Find where the given text appears and provide that cell's center as (X, Y) coordinate. 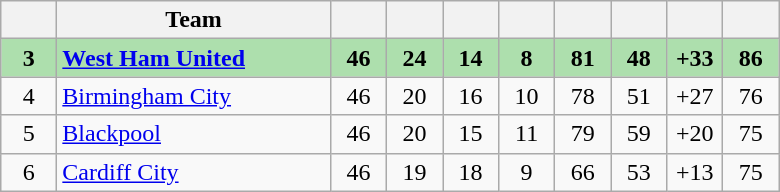
66 (583, 172)
24 (414, 58)
79 (583, 134)
11 (527, 134)
+20 (695, 134)
Blackpool (194, 134)
West Ham United (194, 58)
81 (583, 58)
16 (470, 96)
Birmingham City (194, 96)
53 (639, 172)
10 (527, 96)
51 (639, 96)
86 (751, 58)
59 (639, 134)
15 (470, 134)
+33 (695, 58)
19 (414, 172)
3 (29, 58)
76 (751, 96)
+13 (695, 172)
78 (583, 96)
18 (470, 172)
8 (527, 58)
48 (639, 58)
5 (29, 134)
4 (29, 96)
9 (527, 172)
Team (194, 20)
Cardiff City (194, 172)
6 (29, 172)
+27 (695, 96)
14 (470, 58)
